Locate the cell with the specified text and output its [x, y] center coordinate. 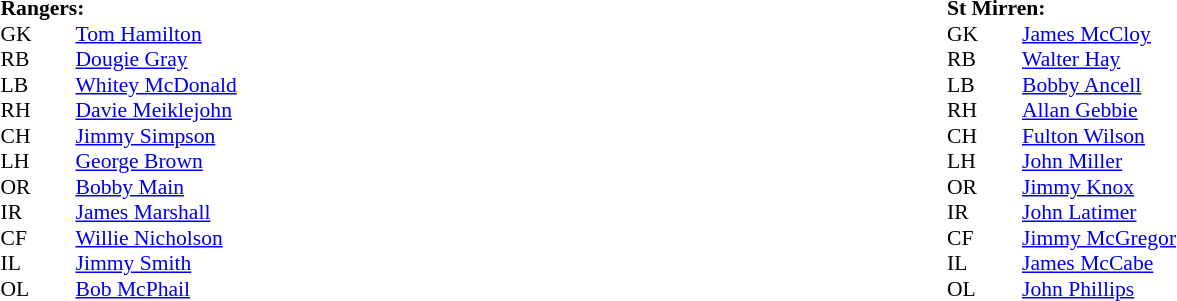
John Latimer [1099, 213]
Jimmy Smith [156, 263]
Davie Meiklejohn [156, 111]
Whitey McDonald [156, 85]
James McCloy [1099, 34]
Jimmy Knox [1099, 187]
James McCabe [1099, 263]
Tom Hamilton [156, 34]
Willie Nicholson [156, 238]
Walter Hay [1099, 59]
Bobby Ancell [1099, 85]
Bobby Main [156, 187]
James Marshall [156, 213]
Allan Gebbie [1099, 111]
John Miller [1099, 161]
Jimmy McGregor [1099, 238]
Fulton Wilson [1099, 136]
Dougie Gray [156, 59]
George Brown [156, 161]
Jimmy Simpson [156, 136]
